Determine the (X, Y) coordinate at the center of the cell enclosing the given text.  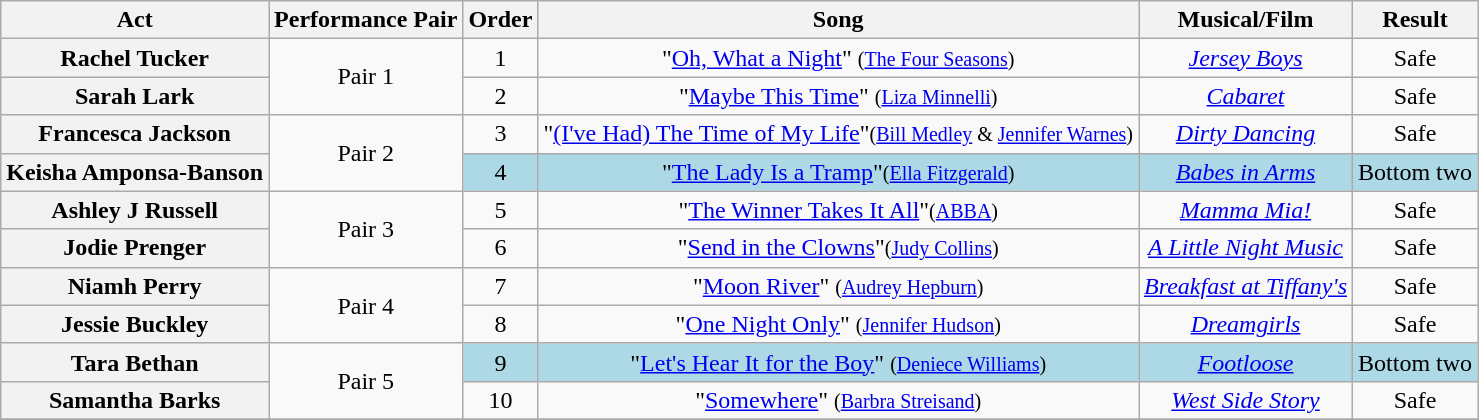
6 (500, 248)
Ashley J Russell (135, 210)
Pair 1 (366, 77)
Tara Bethan (135, 362)
"The Lady Is a Tramp"(Ella Fitzgerald) (838, 172)
7 (500, 286)
Pair 2 (366, 153)
A Little Night Music (1246, 248)
Act (135, 20)
2 (500, 96)
Sarah Lark (135, 96)
Jersey Boys (1246, 58)
West Side Story (1246, 400)
Pair 3 (366, 229)
Keisha Amponsa-Banson (135, 172)
1 (500, 58)
Rachel Tucker (135, 58)
Song (838, 20)
"One Night Only" (Jennifer Hudson) (838, 324)
"Let's Hear It for the Boy" (Deniece Williams) (838, 362)
4 (500, 172)
"Moon River" (Audrey Hepburn) (838, 286)
Mamma Mia! (1246, 210)
Francesca Jackson (135, 134)
Musical/Film (1246, 20)
"The Winner Takes It All"(ABBA) (838, 210)
Samantha Barks (135, 400)
"Maybe This Time" (Liza Minnelli) (838, 96)
"Somewhere" (Barbra Streisand) (838, 400)
Babes in Arms (1246, 172)
Jessie Buckley (135, 324)
Breakfast at Tiffany's (1246, 286)
3 (500, 134)
Dreamgirls (1246, 324)
8 (500, 324)
Pair 4 (366, 305)
Niamh Perry (135, 286)
"(I've Had) The Time of My Life"(Bill Medley & Jennifer Warnes) (838, 134)
Cabaret (1246, 96)
Jodie Prenger (135, 248)
Performance Pair (366, 20)
Pair 5 (366, 381)
Order (500, 20)
10 (500, 400)
Footloose (1246, 362)
"Oh, What a Night" (The Four Seasons) (838, 58)
9 (500, 362)
"Send in the Clowns"(Judy Collins) (838, 248)
Result (1416, 20)
Dirty Dancing (1246, 134)
5 (500, 210)
